For the text-containing cell, return its midpoint in (X, Y) coordinate format. 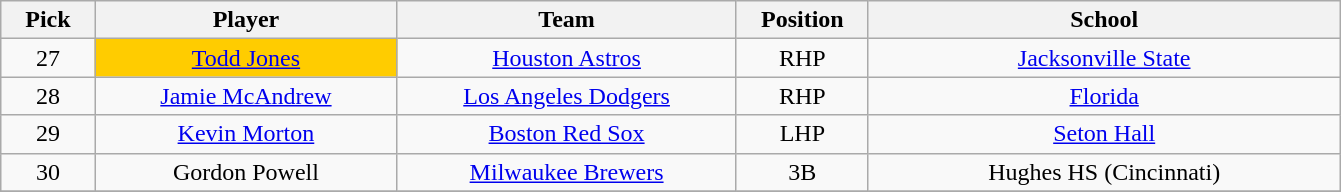
Boston Red Sox (567, 134)
Gordon Powell (246, 172)
29 (48, 134)
3B (802, 172)
LHP (802, 134)
Player (246, 20)
Team (567, 20)
Position (802, 20)
Jacksonville State (1104, 58)
Los Angeles Dodgers (567, 96)
Jamie McAndrew (246, 96)
27 (48, 58)
Hughes HS (Cincinnati) (1104, 172)
Seton Hall (1104, 134)
Todd Jones (246, 58)
Houston Astros (567, 58)
Kevin Morton (246, 134)
Florida (1104, 96)
School (1104, 20)
Pick (48, 20)
28 (48, 96)
Milwaukee Brewers (567, 172)
30 (48, 172)
